Capture the cell that displays the provided text and extract its [x, y] central coordinate. 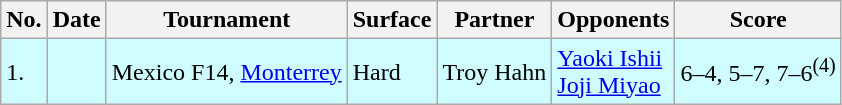
Partner [494, 20]
Tournament [226, 20]
Score [758, 20]
No. [24, 20]
1. [24, 72]
Yaoki Ishii Joji Miyao [614, 72]
Troy Hahn [494, 72]
6–4, 5–7, 7–6(4) [758, 72]
Date [76, 20]
Hard [392, 72]
Opponents [614, 20]
Mexico F14, Monterrey [226, 72]
Surface [392, 20]
